Detect which cell encompasses the target text, then output its (X, Y) center coordinate. 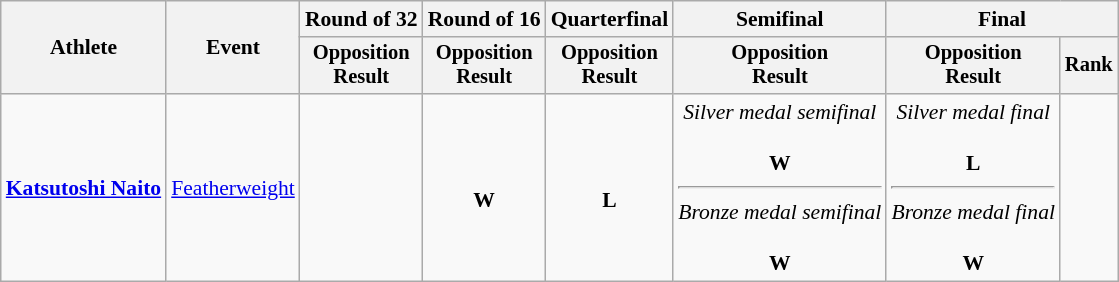
Round of 16 (484, 19)
Final (1002, 19)
W (484, 188)
Rank (1089, 66)
Semifinal (780, 19)
Round of 32 (362, 19)
Athlete (84, 48)
Katsutoshi Naito (84, 188)
Silver medal semifinal W Bronze medal semifinal W (780, 188)
Quarterfinal (610, 19)
Featherweight (233, 188)
L (610, 188)
Event (233, 48)
Silver medal final L Bronze medal final W (973, 188)
